Return (x, y) of the center of cell containing provided text 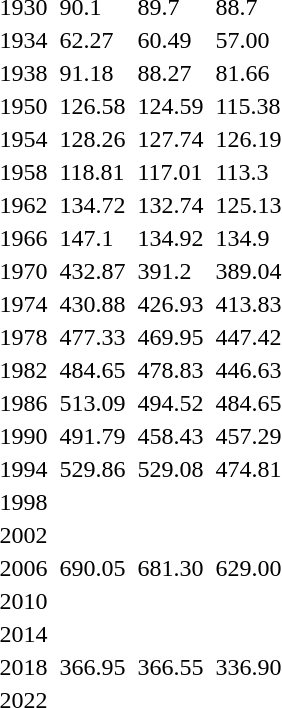
478.83 (170, 370)
458.43 (170, 436)
366.55 (170, 667)
430.88 (92, 304)
529.86 (92, 469)
60.49 (170, 40)
391.2 (170, 271)
134.72 (92, 205)
484.65 (92, 370)
529.08 (170, 469)
690.05 (92, 568)
124.59 (170, 106)
513.09 (92, 403)
426.93 (170, 304)
134.92 (170, 238)
62.27 (92, 40)
128.26 (92, 139)
126.58 (92, 106)
366.95 (92, 667)
118.81 (92, 172)
432.87 (92, 271)
127.74 (170, 139)
117.01 (170, 172)
88.27 (170, 73)
681.30 (170, 568)
132.74 (170, 205)
469.95 (170, 337)
494.52 (170, 403)
147.1 (92, 238)
491.79 (92, 436)
477.33 (92, 337)
91.18 (92, 73)
